Capture the cell that displays the provided text and extract its [x, y] central coordinate. 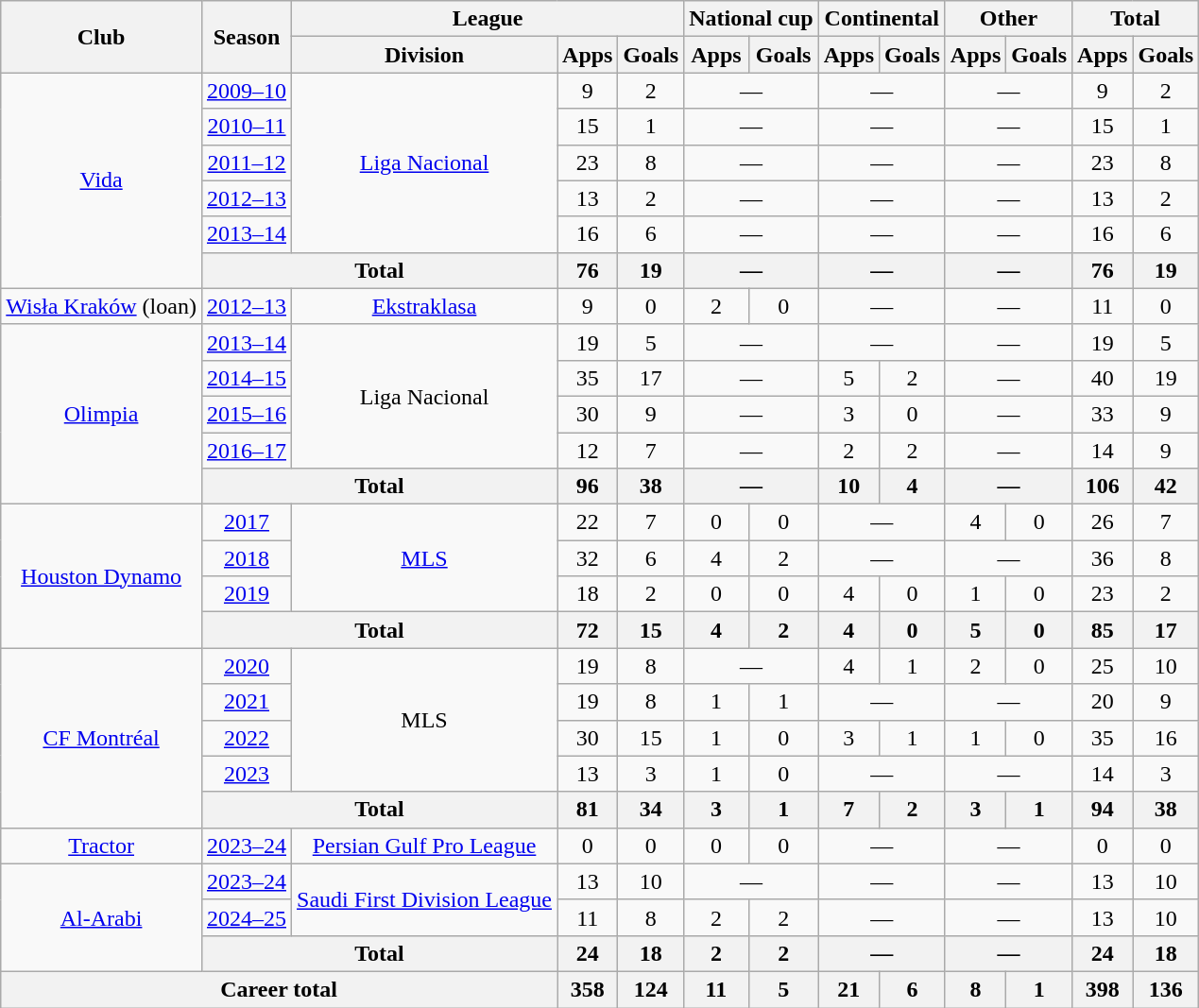
2023 [246, 774]
Club [102, 37]
26 [1103, 522]
Al-Arabi [102, 917]
94 [1103, 810]
72 [588, 630]
358 [588, 989]
Persian Gulf Pro League [425, 846]
96 [588, 487]
2011–12 [246, 162]
Other [1008, 19]
81 [588, 810]
Houston Dynamo [102, 576]
2022 [246, 738]
21 [848, 989]
136 [1166, 989]
Olimpia [102, 414]
25 [1103, 666]
22 [588, 522]
CF Montréal [102, 738]
2017 [246, 522]
2015–16 [246, 414]
33 [1103, 414]
2021 [246, 702]
20 [1103, 702]
2014–15 [246, 378]
Season [246, 37]
Wisła Kraków (loan) [102, 306]
Continental [882, 19]
National cup [751, 19]
124 [651, 989]
Saudi First Division League [425, 899]
League [488, 19]
2009–10 [246, 91]
106 [1103, 487]
2010–11 [246, 127]
2020 [246, 666]
40 [1103, 378]
42 [1166, 487]
2018 [246, 558]
Tractor [102, 846]
34 [651, 810]
Division [425, 55]
398 [1103, 989]
Career total [280, 989]
2016–17 [246, 451]
85 [1103, 630]
2024–25 [246, 917]
12 [588, 451]
Vida [102, 180]
32 [588, 558]
Ekstraklasa [425, 306]
2019 [246, 594]
36 [1103, 558]
